Capture the cell that displays the provided text and extract its (x, y) central coordinate. 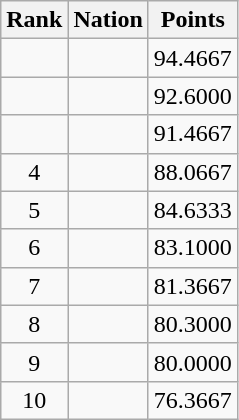
80.3000 (192, 324)
Rank (34, 20)
9 (34, 362)
91.4667 (192, 134)
5 (34, 210)
76.3667 (192, 400)
88.0667 (192, 172)
4 (34, 172)
92.6000 (192, 96)
81.3667 (192, 286)
94.4667 (192, 58)
Points (192, 20)
83.1000 (192, 248)
84.6333 (192, 210)
80.0000 (192, 362)
6 (34, 248)
8 (34, 324)
10 (34, 400)
7 (34, 286)
Nation (108, 20)
